Locate the cell with the specified text and output its [X, Y] center coordinate. 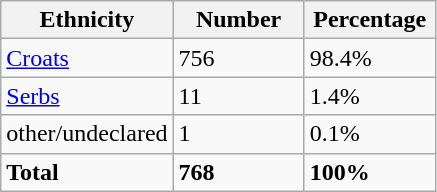
Total [87, 172]
1 [238, 134]
other/undeclared [87, 134]
768 [238, 172]
Croats [87, 58]
0.1% [370, 134]
100% [370, 172]
Percentage [370, 20]
Number [238, 20]
Serbs [87, 96]
Ethnicity [87, 20]
1.4% [370, 96]
11 [238, 96]
756 [238, 58]
98.4% [370, 58]
